Scan for the cell matching the given text and deliver its [X, Y] coordinate at center. 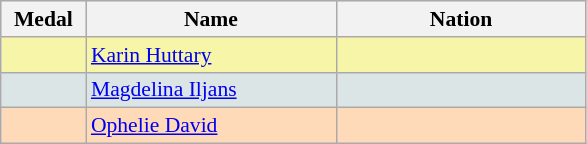
Name [211, 19]
Medal [44, 19]
Ophelie David [211, 126]
Nation [461, 19]
Karin Huttary [211, 55]
Magdelina Iljans [211, 90]
